Return the [x, y] coordinate for the center point of the cell that contains the specified text.  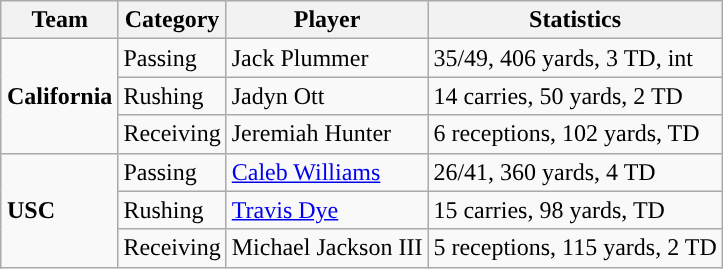
Category [172, 20]
15 carries, 98 yards, TD [575, 210]
Statistics [575, 20]
Caleb Williams [327, 172]
14 carries, 50 yards, 2 TD [575, 96]
5 receptions, 115 yards, 2 TD [575, 248]
26/41, 360 yards, 4 TD [575, 172]
Jack Plummer [327, 58]
USC [59, 210]
6 receptions, 102 yards, TD [575, 134]
35/49, 406 yards, 3 TD, int [575, 58]
Player [327, 20]
California [59, 96]
Jeremiah Hunter [327, 134]
Team [59, 20]
Michael Jackson III [327, 248]
Jadyn Ott [327, 96]
Travis Dye [327, 210]
